Extract the (X, Y) coordinate from the center of the cell holding the provided text.  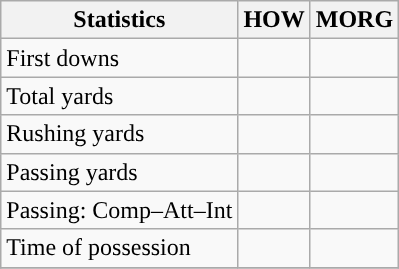
Time of possession (120, 248)
Total yards (120, 96)
Passing: Comp–Att–Int (120, 210)
First downs (120, 58)
Rushing yards (120, 134)
Passing yards (120, 172)
HOW (274, 20)
MORG (354, 20)
Statistics (120, 20)
